Find where the given text appears and provide that cell's center as [x, y] coordinate. 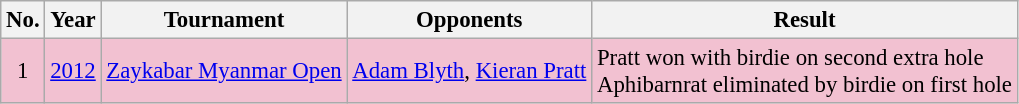
Zaykabar Myanmar Open [224, 72]
Opponents [470, 20]
Adam Blyth, Kieran Pratt [470, 72]
Result [805, 20]
Tournament [224, 20]
1 [23, 72]
No. [23, 20]
Pratt won with birdie on second extra holeAphibarnrat eliminated by birdie on first hole [805, 72]
2012 [73, 72]
Year [73, 20]
